Identify which cell holds the provided text, then report its (x, y) central coordinate. 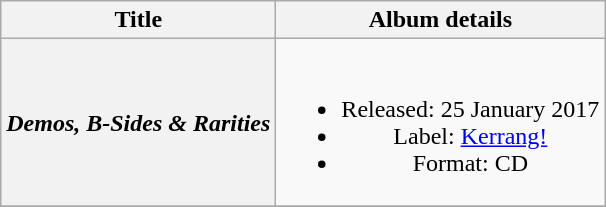
Demos, B-Sides & Rarities (138, 122)
Album details (440, 20)
Released: 25 January 2017Label: Kerrang!Format: CD (440, 122)
Title (138, 20)
